For the text-containing cell, return its midpoint in [x, y] coordinate format. 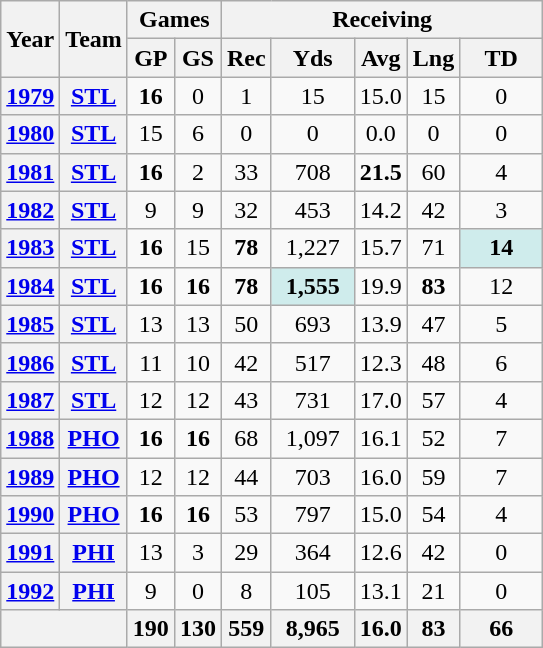
517 [312, 362]
GS [198, 58]
731 [312, 400]
TD [502, 58]
Yds [312, 58]
1992 [30, 591]
2 [198, 172]
1979 [30, 96]
48 [433, 362]
19.9 [380, 286]
703 [312, 477]
5 [502, 324]
14 [502, 248]
17.0 [380, 400]
130 [198, 629]
57 [433, 400]
8 [246, 591]
10 [198, 362]
15.7 [380, 248]
1 [246, 96]
12.3 [380, 362]
1991 [30, 553]
Year [30, 39]
190 [150, 629]
797 [312, 515]
GP [150, 58]
559 [246, 629]
11 [150, 362]
1981 [30, 172]
53 [246, 515]
29 [246, 553]
0.0 [380, 134]
32 [246, 210]
105 [312, 591]
71 [433, 248]
1984 [30, 286]
1,555 [312, 286]
Avg [380, 58]
54 [433, 515]
1989 [30, 477]
16.1 [380, 438]
60 [433, 172]
364 [312, 553]
47 [433, 324]
1,097 [312, 438]
1988 [30, 438]
14.2 [380, 210]
1980 [30, 134]
13.1 [380, 591]
43 [246, 400]
1982 [30, 210]
59 [433, 477]
453 [312, 210]
Games [174, 20]
21.5 [380, 172]
8,965 [312, 629]
52 [433, 438]
66 [502, 629]
1986 [30, 362]
Rec [246, 58]
Receiving [382, 20]
12.6 [380, 553]
50 [246, 324]
68 [246, 438]
33 [246, 172]
Lng [433, 58]
1,227 [312, 248]
1987 [30, 400]
Team [94, 39]
708 [312, 172]
1990 [30, 515]
693 [312, 324]
44 [246, 477]
21 [433, 591]
1985 [30, 324]
13.9 [380, 324]
1983 [30, 248]
